For the text-containing cell, return its midpoint in [x, y] coordinate format. 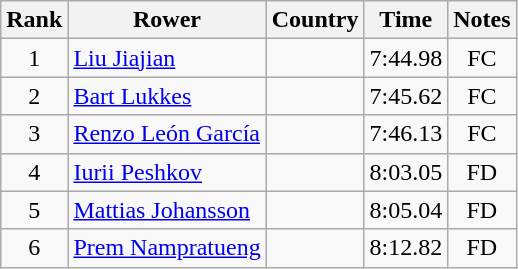
Country [315, 20]
Rank [34, 20]
Mattias Johansson [167, 210]
Renzo León García [167, 134]
2 [34, 96]
6 [34, 248]
Liu Jiajian [167, 58]
Time [406, 20]
Bart Lukkes [167, 96]
1 [34, 58]
7:46.13 [406, 134]
Iurii Peshkov [167, 172]
3 [34, 134]
7:44.98 [406, 58]
Notes [482, 20]
4 [34, 172]
Rower [167, 20]
5 [34, 210]
Prem Nampratueng [167, 248]
8:03.05 [406, 172]
7:45.62 [406, 96]
8:05.04 [406, 210]
8:12.82 [406, 248]
